Pinpoint the cell where the given text exists, returning its (X, Y) midpoint coordinate. 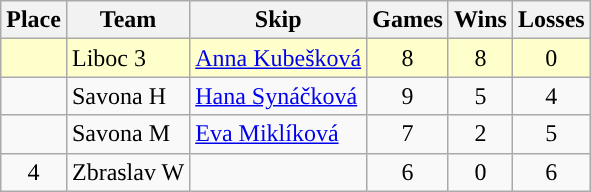
Place (34, 20)
7 (408, 134)
Savona M (128, 134)
Games (408, 20)
Zbraslav W (128, 172)
Team (128, 20)
Wins (480, 20)
Losses (551, 20)
9 (408, 96)
2 (480, 134)
Liboc 3 (128, 58)
Savona H (128, 96)
Eva Miklíková (278, 134)
Skip (278, 20)
Hana Synáčková (278, 96)
Anna Kubešková (278, 58)
